Output the (x, y) coordinate of the center of the cell containing the given text.  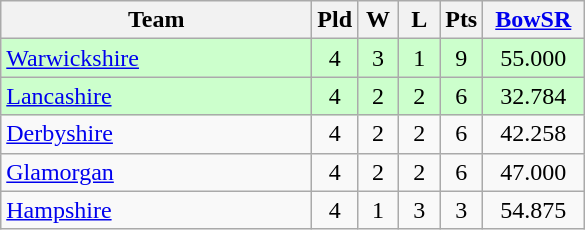
W (378, 20)
BowSR (534, 20)
42.258 (534, 134)
Pts (462, 20)
54.875 (534, 210)
9 (462, 58)
Hampshire (156, 210)
Warwickshire (156, 58)
47.000 (534, 172)
L (420, 20)
Pld (335, 20)
Team (156, 20)
32.784 (534, 96)
Glamorgan (156, 172)
55.000 (534, 58)
Derbyshire (156, 134)
Lancashire (156, 96)
